Capture the cell that displays the provided text and extract its [x, y] central coordinate. 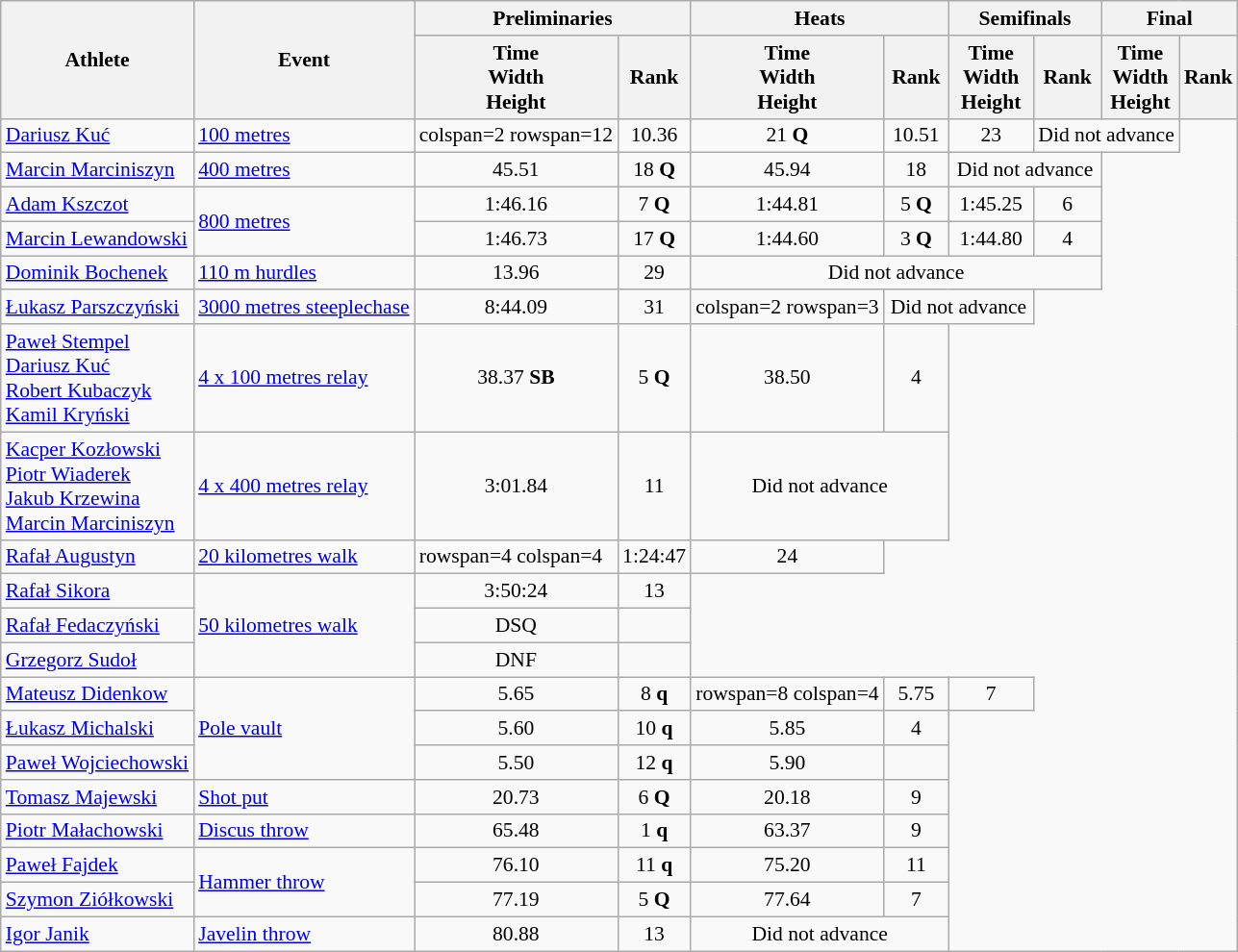
DNF [516, 660]
24 [787, 557]
31 [654, 308]
38.50 [787, 378]
Szymon Ziółkowski [97, 900]
1:46.16 [516, 205]
5.75 [916, 694]
1:46.73 [516, 238]
3000 metres steeplechase [304, 308]
Hammer throw [304, 883]
5.90 [787, 763]
Dominik Bochenek [97, 273]
Igor Janik [97, 934]
Adam Kszczot [97, 205]
1:24:47 [654, 557]
63.37 [787, 831]
Pole vault [304, 729]
110 m hurdles [304, 273]
Semifinals [1025, 18]
5.50 [516, 763]
4 x 100 metres relay [304, 378]
6 Q [654, 797]
6 [1068, 205]
17 Q [654, 238]
21 Q [787, 136]
12 q [654, 763]
45.51 [516, 170]
Mateusz Didenkow [97, 694]
Shot put [304, 797]
Marcin Marciniszyn [97, 170]
Final [1170, 18]
5.65 [516, 694]
Tomasz Majewski [97, 797]
100 metres [304, 136]
75.20 [787, 865]
Event [304, 60]
Paweł Fajdek [97, 865]
1:44.60 [787, 238]
Rafał Augustyn [97, 557]
Kacper KozłowskiPiotr WiaderekJakub KrzewinaMarcin Marciniszyn [97, 486]
colspan=2 rowspan=3 [787, 308]
13.96 [516, 273]
800 metres [304, 221]
29 [654, 273]
Łukasz Parszczyński [97, 308]
45.94 [787, 170]
1 q [654, 831]
1:44.81 [787, 205]
Marcin Lewandowski [97, 238]
4 x 400 metres relay [304, 486]
Paweł Wojciechowski [97, 763]
Dariusz Kuć [97, 136]
76.10 [516, 865]
20.18 [787, 797]
11 q [654, 865]
Preliminaries [552, 18]
20.73 [516, 797]
8:44.09 [516, 308]
5.85 [787, 729]
DSQ [516, 626]
80.88 [516, 934]
Łukasz Michalski [97, 729]
38.37 SB [516, 378]
Heats [820, 18]
Piotr Małachowski [97, 831]
65.48 [516, 831]
Paweł StempelDariusz KućRobert KubaczykKamil Kryński [97, 378]
23 [991, 136]
10.51 [916, 136]
Discus throw [304, 831]
18 [916, 170]
7 Q [654, 205]
5.60 [516, 729]
77.64 [787, 900]
18 Q [654, 170]
colspan=2 rowspan=12 [516, 136]
Rafał Fedaczyński [97, 626]
1:45.25 [991, 205]
Rafał Sikora [97, 591]
rowspan=4 colspan=4 [516, 557]
10.36 [654, 136]
3:50:24 [516, 591]
1:44.80 [991, 238]
50 kilometres walk [304, 625]
3:01.84 [516, 486]
77.19 [516, 900]
10 q [654, 729]
3 Q [916, 238]
Athlete [97, 60]
400 metres [304, 170]
rowspan=8 colspan=4 [787, 694]
8 q [654, 694]
Javelin throw [304, 934]
20 kilometres walk [304, 557]
Grzegorz Sudoł [97, 660]
